From the cell containing the given text, extract its center point as [X, Y] coordinate. 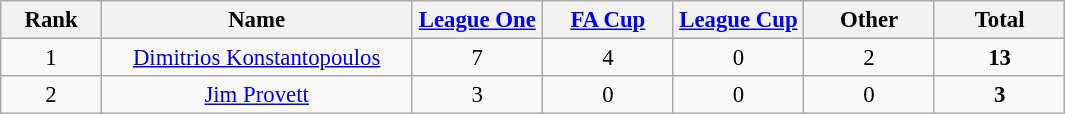
FA Cup [608, 20]
7 [478, 58]
4 [608, 58]
13 [1000, 58]
Rank [52, 20]
1 [52, 58]
Total [1000, 20]
Other [870, 20]
Jim Provett [256, 95]
Dimitrios Konstantopoulos [256, 58]
League One [478, 20]
League Cup [738, 20]
Name [256, 20]
